Capture the cell that displays the provided text and extract its (x, y) central coordinate. 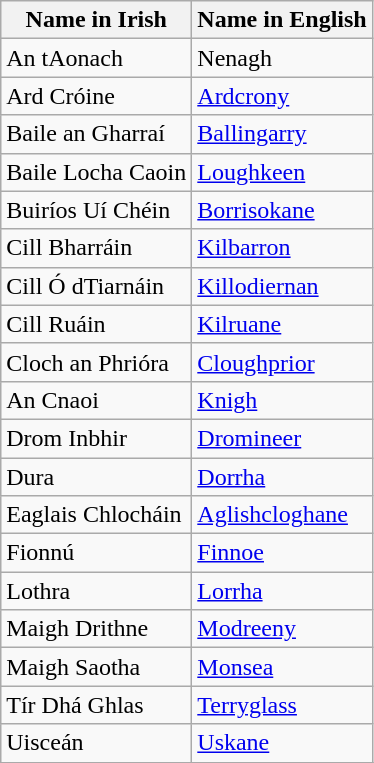
Fionnú (96, 553)
Aglishcloghane (282, 515)
Uskane (282, 743)
Modreeny (282, 629)
Lorrha (282, 591)
Monsea (282, 667)
Kilbarron (282, 248)
Kilruane (282, 324)
An Cnaoi (96, 400)
Knigh (282, 400)
An tAonach (96, 58)
Maigh Drithne (96, 629)
Name in English (282, 20)
Borrisokane (282, 210)
Cill Ruáin (96, 324)
Ard Cróine (96, 96)
Drom Inbhir (96, 438)
Maigh Saotha (96, 667)
Terryglass (282, 705)
Loughkeen (282, 172)
Baile an Gharraí (96, 134)
Cill Bharráin (96, 248)
Name in Irish (96, 20)
Ardcrony (282, 96)
Cloughprior (282, 362)
Ballingarry (282, 134)
Tír Dhá Ghlas (96, 705)
Killodiernan (282, 286)
Buiríos Uí Chéin (96, 210)
Baile Locha Caoin (96, 172)
Cill Ó dTiarnáin (96, 286)
Uisceán (96, 743)
Nenagh (282, 58)
Lothra (96, 591)
Eaglais Chlocháin (96, 515)
Dorrha (282, 477)
Cloch an Phrióra (96, 362)
Dromineer (282, 438)
Dura (96, 477)
Finnoe (282, 553)
